Search for the cell housing the specified text and yield its [X, Y] center coordinate. 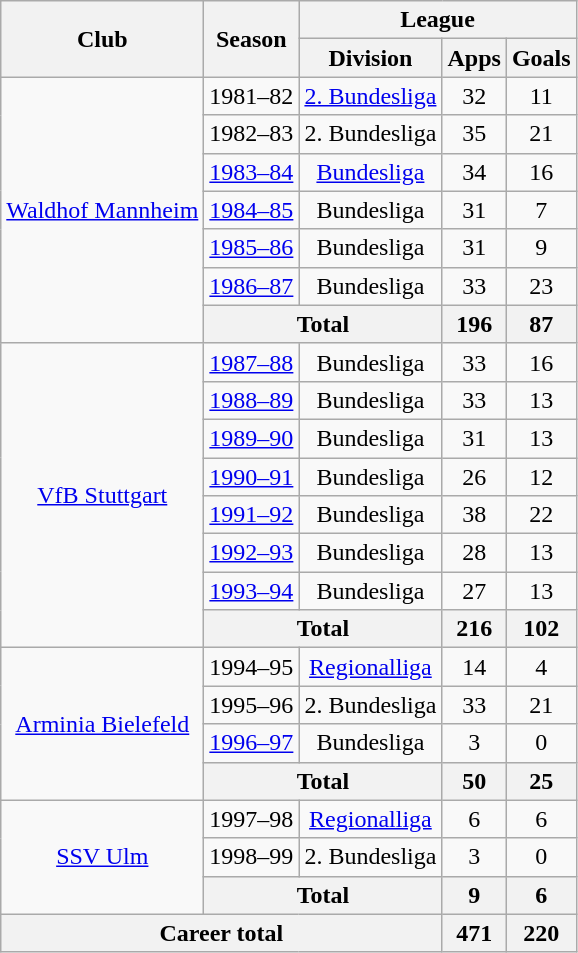
Division [370, 58]
1982–83 [252, 134]
4 [541, 667]
1981–82 [252, 96]
1990–91 [252, 477]
1983–84 [252, 172]
216 [474, 629]
196 [474, 324]
1985–86 [252, 248]
12 [541, 477]
Club [102, 39]
1992–93 [252, 553]
1998–99 [252, 857]
32 [474, 96]
27 [474, 591]
1996–97 [252, 743]
1997–98 [252, 819]
7 [541, 210]
Arminia Bielefeld [102, 724]
1984–85 [252, 210]
Apps [474, 58]
1993–94 [252, 591]
VfB Stuttgart [102, 495]
Career total [222, 933]
471 [474, 933]
11 [541, 96]
Goals [541, 58]
SSV Ulm [102, 857]
35 [474, 134]
25 [541, 781]
102 [541, 629]
23 [541, 286]
87 [541, 324]
League [438, 20]
34 [474, 172]
1995–96 [252, 705]
1987–88 [252, 362]
26 [474, 477]
1991–92 [252, 515]
Waldhof Mannheim [102, 210]
22 [541, 515]
Season [252, 39]
1994–95 [252, 667]
28 [474, 553]
1988–89 [252, 400]
220 [541, 933]
38 [474, 515]
14 [474, 667]
1989–90 [252, 438]
1986–87 [252, 286]
50 [474, 781]
